Locate the cell with the specified text and output its [x, y] center coordinate. 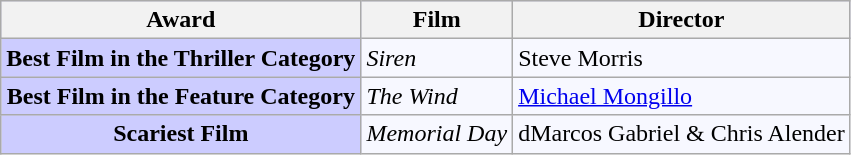
Director [682, 20]
The Wind [437, 96]
Best Film in the Thriller Category [181, 58]
Scariest Film [181, 134]
Award [181, 20]
Siren [437, 58]
Memorial Day [437, 134]
dMarcos Gabriel & Chris Alender [682, 134]
Film [437, 20]
Best Film in the Feature Category [181, 96]
Michael Mongillo [682, 96]
Steve Morris [682, 58]
